Provide the [x, y] coordinate of the cell's center where the given text is located.  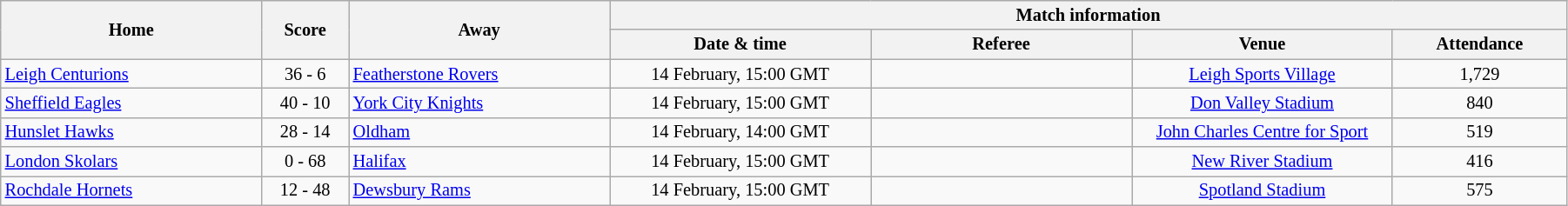
Spotland Stadium [1263, 190]
40 - 10 [305, 103]
Don Valley Stadium [1263, 103]
416 [1479, 162]
Sheffield Eagles [131, 103]
Away [479, 30]
28 - 14 [305, 132]
840 [1479, 103]
Oldham [479, 132]
Venue [1263, 44]
Match information [1089, 15]
John Charles Centre for Sport [1263, 132]
Halifax [479, 162]
12 - 48 [305, 190]
36 - 6 [305, 74]
New River Stadium [1263, 162]
Home [131, 30]
Featherstone Rovers [479, 74]
Score [305, 30]
519 [1479, 132]
London Skolars [131, 162]
0 - 68 [305, 162]
14 February, 14:00 GMT [740, 132]
Rochdale Hornets [131, 190]
Leigh Sports Village [1263, 74]
Referee [1002, 44]
Leigh Centurions [131, 74]
Date & time [740, 44]
1,729 [1479, 74]
575 [1479, 190]
York City Knights [479, 103]
Dewsbury Rams [479, 190]
Attendance [1479, 44]
Hunslet Hawks [131, 132]
